Search for the cell housing the specified text and yield its (X, Y) center coordinate. 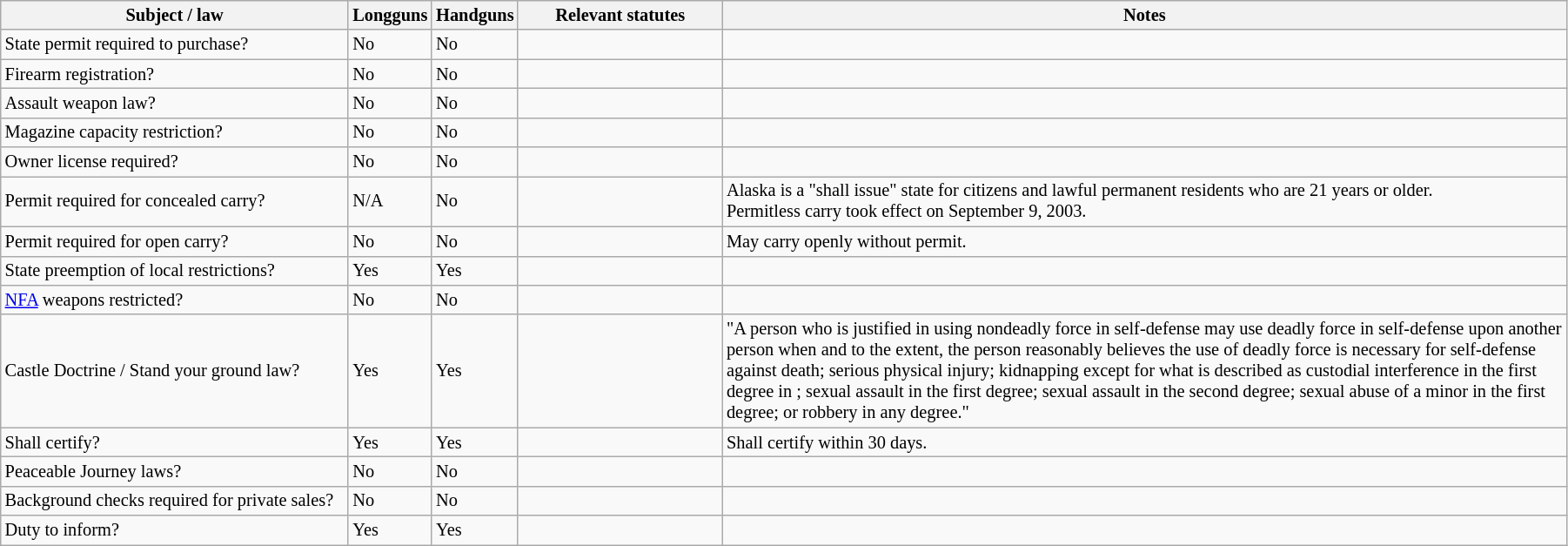
Duty to inform? (175, 530)
May carry openly without permit. (1144, 241)
State permit required to purchase? (175, 44)
Magazine capacity restriction? (175, 132)
N/A (390, 201)
Shall certify? (175, 442)
Permit required for concealed carry? (175, 201)
Firearm registration? (175, 74)
Owner license required? (175, 162)
Background checks required for private sales? (175, 501)
Shall certify within 30 days. (1144, 442)
Relevant statutes (620, 15)
Notes (1144, 15)
Castle Doctrine / Stand your ground law? (175, 371)
NFA weapons restricted? (175, 300)
Subject / law (175, 15)
Handguns (475, 15)
Peaceable Journey laws? (175, 471)
Assault weapon law? (175, 103)
Permit required for open carry? (175, 241)
State preemption of local restrictions? (175, 271)
Longguns (390, 15)
